Determine the [x, y] coordinate at the center of the cell enclosing the given text.  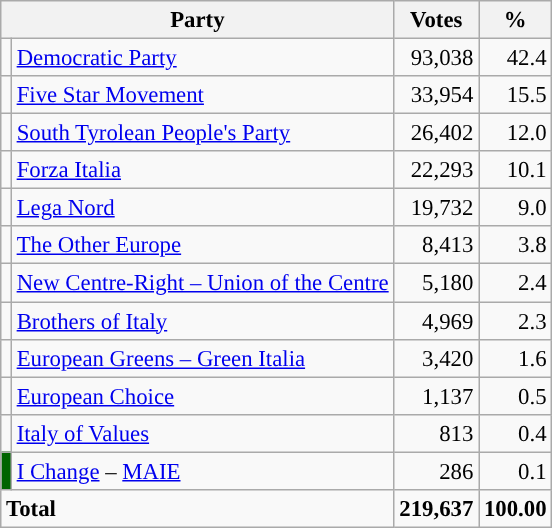
0.5 [516, 396]
% [516, 20]
The Other Europe [202, 245]
0.1 [516, 471]
10.1 [516, 170]
European Greens – Green Italia [202, 358]
219,637 [436, 509]
42.4 [516, 58]
286 [436, 471]
Total [198, 509]
Democratic Party [202, 58]
33,954 [436, 95]
15.5 [516, 95]
12.0 [516, 133]
Five Star Movement [202, 95]
93,038 [436, 58]
Lega Nord [202, 208]
I Change – MAIE [202, 471]
8,413 [436, 245]
3.8 [516, 245]
European Choice [202, 396]
2.3 [516, 321]
22,293 [436, 170]
2.4 [516, 283]
19,732 [436, 208]
813 [436, 433]
Brothers of Italy [202, 321]
1.6 [516, 358]
3,420 [436, 358]
9.0 [516, 208]
4,969 [436, 321]
5,180 [436, 283]
New Centre-Right – Union of the Centre [202, 283]
Italy of Values [202, 433]
South Tyrolean People's Party [202, 133]
Votes [436, 20]
Forza Italia [202, 170]
100.00 [516, 509]
0.4 [516, 433]
26,402 [436, 133]
1,137 [436, 396]
Party [198, 20]
